Determine the [x, y] coordinate at the center of the cell enclosing the given text.  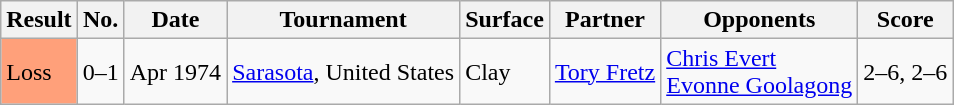
No. [100, 20]
0–1 [100, 72]
2–6, 2–6 [906, 72]
Clay [505, 72]
Result [39, 20]
Chris Evert Evonne Goolagong [760, 72]
Apr 1974 [175, 72]
Score [906, 20]
Sarasota, United States [344, 72]
Loss [39, 72]
Tournament [344, 20]
Tory Fretz [604, 72]
Surface [505, 20]
Date [175, 20]
Opponents [760, 20]
Partner [604, 20]
